For the text-containing cell, return its midpoint in [x, y] coordinate format. 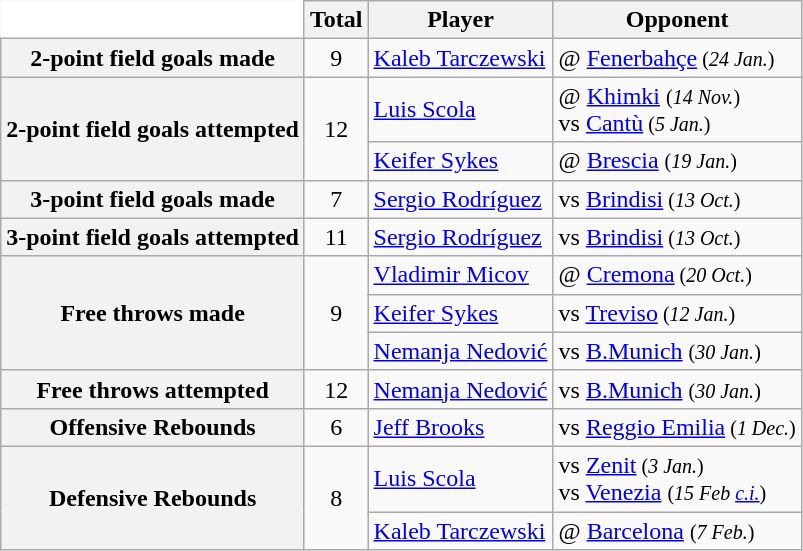
7 [336, 199]
@ Cremona (20 Oct.) [677, 275]
@ Barcelona (7 Feb.) [677, 531]
Vladimir Micov [460, 275]
Total [336, 20]
Defensive Rebounds [153, 498]
11 [336, 237]
3-point field goals attempted [153, 237]
Free throws made [153, 313]
vs Treviso (12 Jan.) [677, 313]
Free throws attempted [153, 389]
3-point field goals made [153, 199]
2-point field goals attempted [153, 128]
2-point field goals made [153, 58]
Player [460, 20]
8 [336, 498]
vs Reggio Emilia (1 Dec.) [677, 427]
Jeff Brooks [460, 427]
Offensive Rebounds [153, 427]
Opponent [677, 20]
@ Fenerbahçe (24 Jan.) [677, 58]
@ Brescia (19 Jan.) [677, 161]
6 [336, 427]
@ Khimki (14 Nov.) vs Cantù (5 Jan.) [677, 110]
vs Zenit (3 Jan.) vs Venezia (15 Feb c.i.) [677, 478]
